Return the [x, y] coordinate for the center point of the cell that contains the specified text.  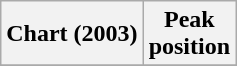
Peak position [189, 34]
Chart (2003) [72, 34]
